Extract the [x, y] coordinate from the center of the cell holding the provided text.  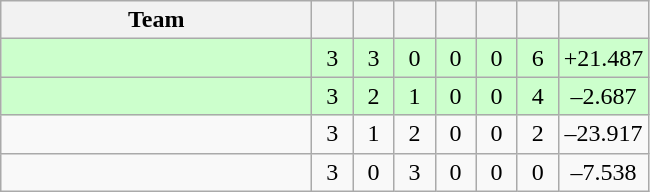
+21.487 [604, 58]
–7.538 [604, 172]
6 [538, 58]
–2.687 [604, 96]
Team [156, 20]
–23.917 [604, 134]
4 [538, 96]
